Find where the given text appears and provide that cell's center as (x, y) coordinate. 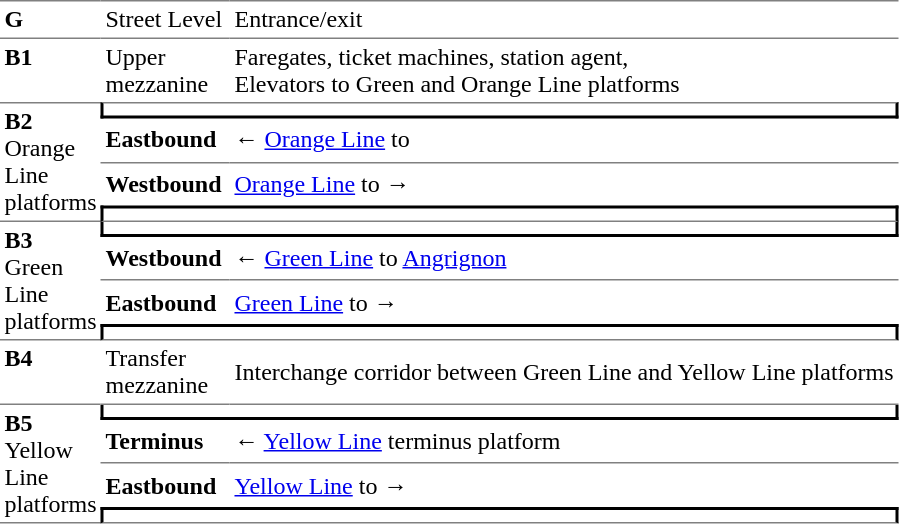
Entrance/exit (564, 19)
Transfer mezzanine (166, 372)
Green Line to → (564, 302)
B1 (50, 70)
B3Green Line platforms (50, 281)
← Yellow Line terminus platform (564, 442)
Upper mezzanine (166, 70)
← Orange Line to (564, 140)
B4 (50, 372)
Street Level (166, 19)
B2Orange Line platforms (50, 162)
← Green Line to Angrignon (564, 258)
Interchange corridor between Green Line and Yellow Line platforms (564, 372)
Yellow Line to → (564, 486)
Orange Line to → (564, 184)
B5Yellow Line platforms (50, 464)
Faregates, ticket machines, station agent, Elevators to Green and Orange Line platforms (564, 70)
G (50, 19)
Terminus (166, 442)
